Locate the cell with the specified text and output its (x, y) center coordinate. 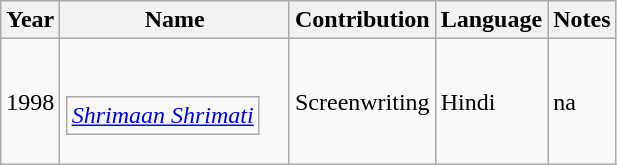
Hindi (491, 102)
Language (491, 20)
Year (30, 20)
1998 (30, 102)
Notes (582, 20)
Screenwriting (362, 102)
Name (175, 20)
na (582, 102)
Contribution (362, 20)
